Find where the given text appears and provide that cell's center as [X, Y] coordinate. 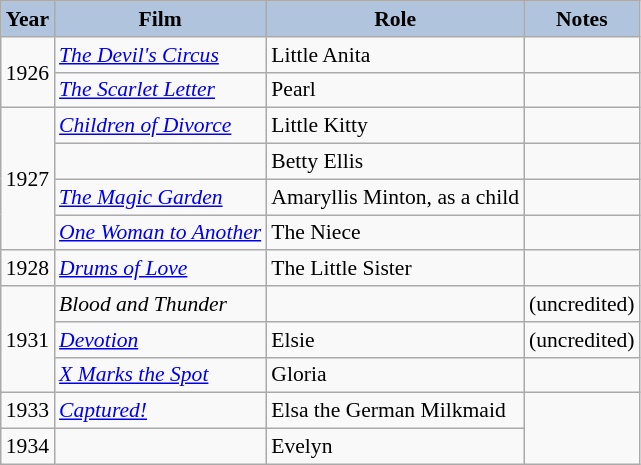
1928 [28, 269]
Children of Divorce [160, 126]
Little Anita [395, 55]
Elsie [395, 340]
Drums of Love [160, 269]
The Scarlet Letter [160, 90]
X Marks the Spot [160, 375]
1931 [28, 340]
Role [395, 19]
The Little Sister [395, 269]
Pearl [395, 90]
Film [160, 19]
Little Kitty [395, 126]
Betty Ellis [395, 162]
Blood and Thunder [160, 304]
1934 [28, 447]
One Woman to Another [160, 233]
1933 [28, 411]
Amaryllis Minton, as a child [395, 197]
The Magic Garden [160, 197]
Year [28, 19]
The Devil's Circus [160, 55]
Notes [582, 19]
Gloria [395, 375]
Devotion [160, 340]
Captured! [160, 411]
1927 [28, 179]
Elsa the German Milkmaid [395, 411]
1926 [28, 72]
Evelyn [395, 447]
The Niece [395, 233]
